Extract the (x, y) coordinate from the center of the cell holding the provided text.  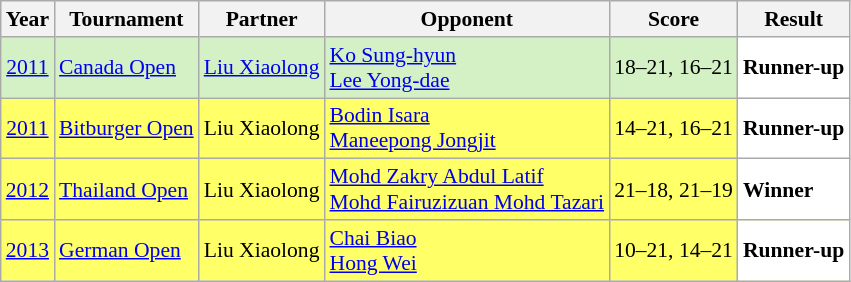
Result (794, 19)
Chai Biao Hong Wei (468, 250)
Mohd Zakry Abdul Latif Mohd Fairuzizuan Mohd Tazari (468, 190)
Canada Open (126, 68)
Bitburger Open (126, 128)
Winner (794, 190)
21–18, 21–19 (674, 190)
18–21, 16–21 (674, 68)
Tournament (126, 19)
Thailand Open (126, 190)
10–21, 14–21 (674, 250)
Year (28, 19)
Score (674, 19)
Ko Sung-hyun Lee Yong-dae (468, 68)
Opponent (468, 19)
German Open (126, 250)
Bodin Isara Maneepong Jongjit (468, 128)
14–21, 16–21 (674, 128)
Partner (262, 19)
2013 (28, 250)
2012 (28, 190)
